Identify which cell holds the provided text, then report its (X, Y) central coordinate. 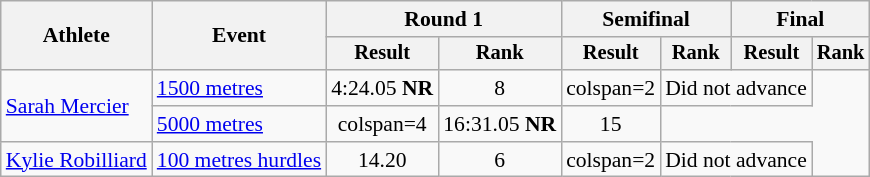
15 (610, 124)
Sarah Mercier (76, 106)
4:24.05 NR (382, 88)
colspan=2 (610, 88)
5000 metres (239, 124)
Final (800, 19)
Did not advance (736, 88)
colspan=4 (382, 124)
Round 1 (444, 19)
16:31.05 NR (500, 124)
1500 metres (239, 88)
8 (500, 88)
Athlete (76, 36)
Event (239, 36)
Semifinal (646, 19)
